Scan for the cell matching the given text and deliver its (x, y) coordinate at center. 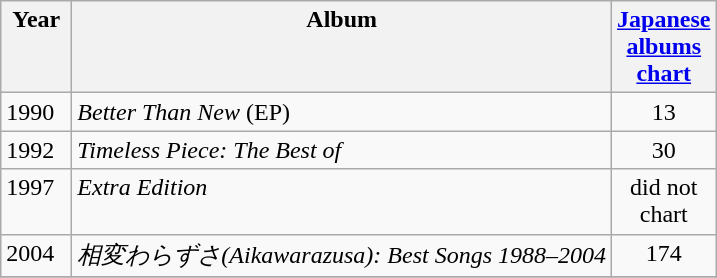
did not chart (664, 202)
13 (664, 112)
1990 (36, 112)
174 (664, 256)
相変わらずさ(Aikawarazusa): Best Songs 1988–2004 (342, 256)
Album (342, 47)
Better Than New (EP) (342, 112)
30 (664, 150)
1992 (36, 150)
Year (36, 47)
Extra Edition (342, 202)
Timeless Piece: The Best of (342, 150)
Japanese albums chart (664, 47)
2004 (36, 256)
1997 (36, 202)
